Determine the (X, Y) coordinate at the center of the cell enclosing the given text.  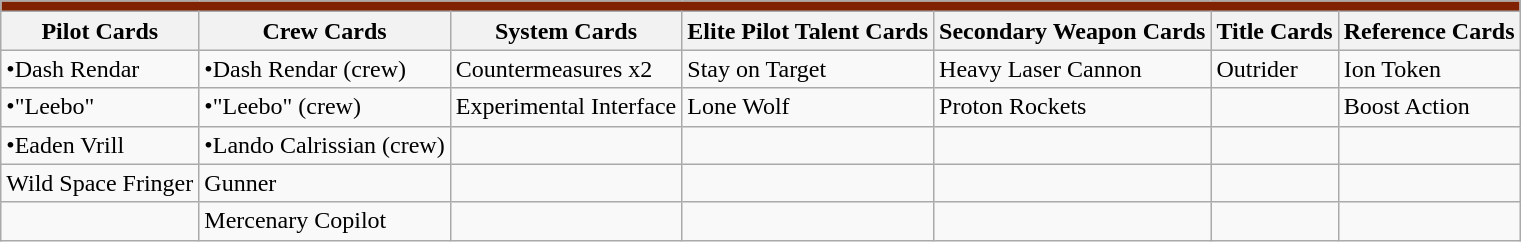
Title Cards (1274, 31)
Pilot Cards (100, 31)
Elite Pilot Talent Cards (808, 31)
Wild Space Fringer (100, 183)
•Eaden Vrill (100, 145)
Proton Rockets (1072, 107)
•"Leebo" (crew) (324, 107)
Heavy Laser Cannon (1072, 69)
Boost Action (1429, 107)
Crew Cards (324, 31)
Reference Cards (1429, 31)
Ion Token (1429, 69)
Lone Wolf (808, 107)
Stay on Target (808, 69)
Secondary Weapon Cards (1072, 31)
Outrider (1274, 69)
Countermeasures x2 (566, 69)
•Dash Rendar (100, 69)
•Lando Calrissian (crew) (324, 145)
Mercenary Copilot (324, 221)
•"Leebo" (100, 107)
Gunner (324, 183)
System Cards (566, 31)
•Dash Rendar (crew) (324, 69)
Experimental Interface (566, 107)
